Capture the cell that displays the provided text and extract its (X, Y) central coordinate. 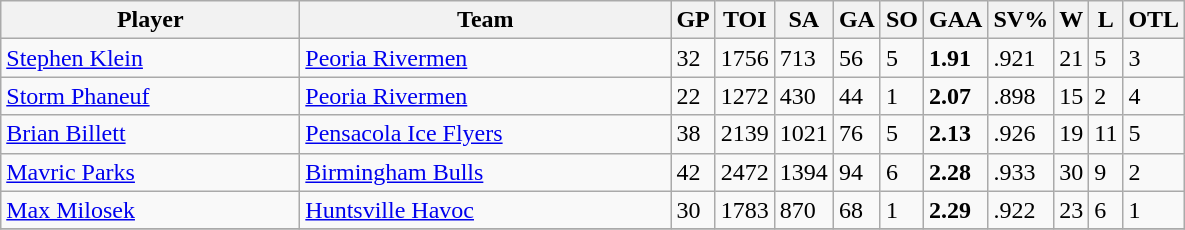
19 (1072, 134)
56 (856, 58)
15 (1072, 96)
713 (804, 58)
Player (150, 20)
GP (693, 20)
1756 (744, 58)
2.28 (956, 172)
.922 (1021, 210)
OTL (1154, 20)
2139 (744, 134)
Birmingham Bulls (486, 172)
L (1106, 20)
Max Milosek (150, 210)
Storm Phaneuf (150, 96)
SO (902, 20)
76 (856, 134)
23 (1072, 210)
TOI (744, 20)
GAA (956, 20)
.898 (1021, 96)
Team (486, 20)
11 (1106, 134)
44 (856, 96)
430 (804, 96)
9 (1106, 172)
1394 (804, 172)
2.29 (956, 210)
3 (1154, 58)
.921 (1021, 58)
4 (1154, 96)
Mavric Parks (150, 172)
38 (693, 134)
1021 (804, 134)
22 (693, 96)
Stephen Klein (150, 58)
SA (804, 20)
1272 (744, 96)
Pensacola Ice Flyers (486, 134)
94 (856, 172)
2.13 (956, 134)
2472 (744, 172)
870 (804, 210)
SV% (1021, 20)
.933 (1021, 172)
GA (856, 20)
1783 (744, 210)
42 (693, 172)
1.91 (956, 58)
68 (856, 210)
21 (1072, 58)
Brian Billett (150, 134)
2.07 (956, 96)
.926 (1021, 134)
W (1072, 20)
32 (693, 58)
Huntsville Havoc (486, 210)
